Capture the cell that displays the provided text and extract its (x, y) central coordinate. 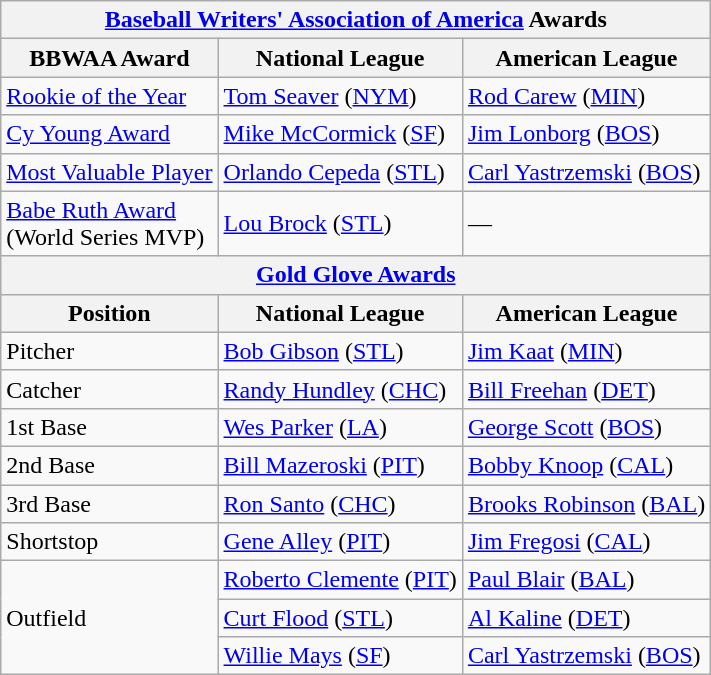
1st Base (110, 427)
Catcher (110, 389)
Bill Freehan (DET) (586, 389)
Jim Lonborg (BOS) (586, 134)
Willie Mays (SF) (340, 656)
Roberto Clemente (PIT) (340, 580)
Pitcher (110, 351)
Randy Hundley (CHC) (340, 389)
2nd Base (110, 465)
Lou Brock (STL) (340, 224)
Outfield (110, 618)
BBWAA Award (110, 58)
Jim Kaat (MIN) (586, 351)
George Scott (BOS) (586, 427)
Babe Ruth Award(World Series MVP) (110, 224)
Mike McCormick (SF) (340, 134)
Baseball Writers' Association of America Awards (356, 20)
— (586, 224)
Paul Blair (BAL) (586, 580)
Rod Carew (MIN) (586, 96)
Position (110, 313)
Brooks Robinson (BAL) (586, 503)
Al Kaline (DET) (586, 618)
Gold Glove Awards (356, 275)
Shortstop (110, 542)
Ron Santo (CHC) (340, 503)
Jim Fregosi (CAL) (586, 542)
Bobby Knoop (CAL) (586, 465)
3rd Base (110, 503)
Bob Gibson (STL) (340, 351)
Curt Flood (STL) (340, 618)
Bill Mazeroski (PIT) (340, 465)
Tom Seaver (NYM) (340, 96)
Cy Young Award (110, 134)
Orlando Cepeda (STL) (340, 172)
Gene Alley (PIT) (340, 542)
Rookie of the Year (110, 96)
Wes Parker (LA) (340, 427)
Most Valuable Player (110, 172)
